Return the [X, Y] coordinate for the center point of the cell that contains the specified text.  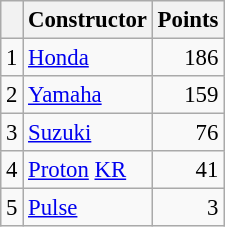
41 [188, 170]
Points [188, 20]
186 [188, 58]
Honda [88, 58]
Constructor [88, 20]
159 [188, 95]
Proton KR [88, 170]
1 [12, 58]
Yamaha [88, 95]
Suzuki [88, 133]
76 [188, 133]
4 [12, 170]
Pulse [88, 208]
5 [12, 208]
2 [12, 95]
